Capture the cell that displays the provided text and extract its [x, y] central coordinate. 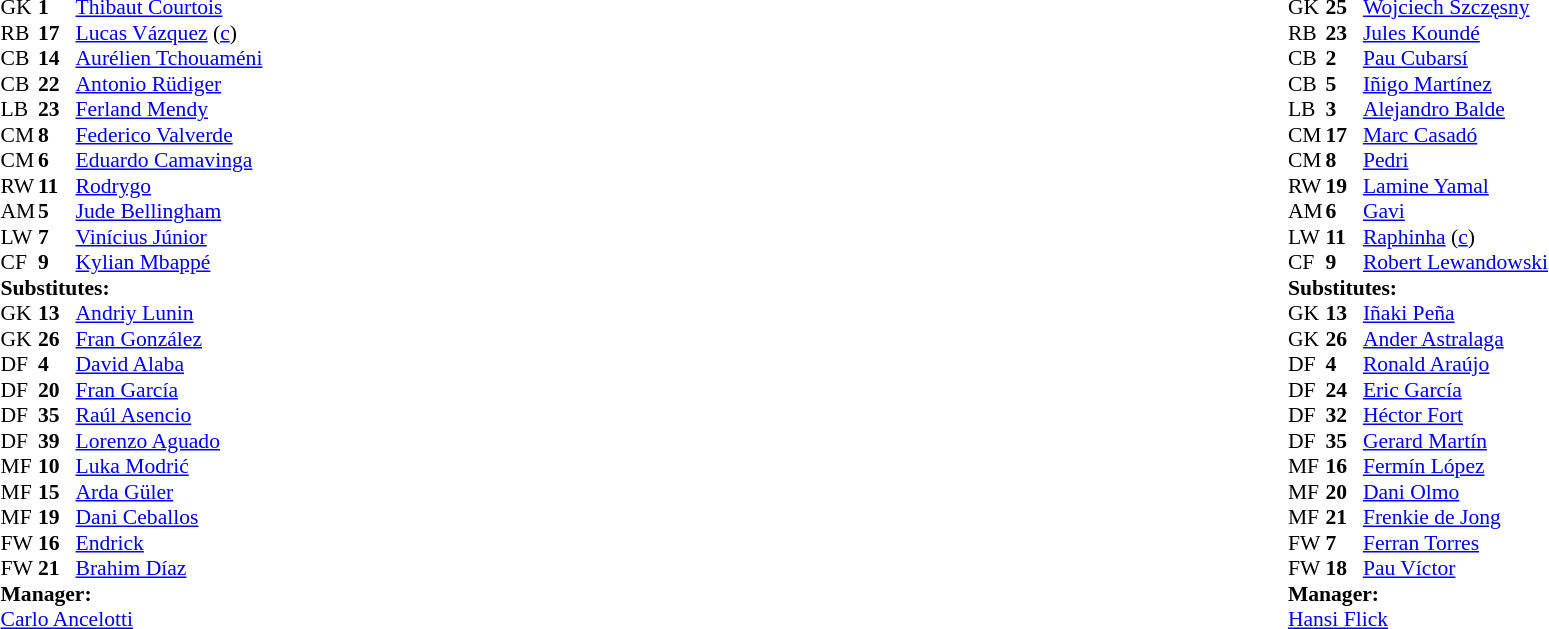
Arda Güler [170, 492]
Rodrygo [170, 186]
Fran García [170, 390]
3 [1344, 109]
Dani Ceballos [170, 517]
14 [57, 59]
Ander Astralaga [1456, 339]
Gerard Martín [1456, 441]
Raúl Asencio [170, 415]
Lorenzo Aguado [170, 441]
Jude Bellingham [170, 211]
Federico Valverde [170, 135]
Ferland Mendy [170, 109]
Lamine Yamal [1456, 186]
24 [1344, 390]
Andriy Lunin [170, 313]
Eduardo Camavinga [170, 161]
Pau Víctor [1456, 569]
Fran González [170, 339]
Ronald Araújo [1456, 365]
39 [57, 441]
22 [57, 84]
32 [1344, 415]
Iñaki Peña [1456, 313]
Brahim Díaz [170, 569]
Eric García [1456, 390]
Antonio Rüdiger [170, 84]
Marc Casadó [1456, 135]
2 [1344, 59]
Kylian Mbappé [170, 263]
Dani Olmo [1456, 492]
Raphinha (c) [1456, 237]
Fermín López [1456, 467]
Frenkie de Jong [1456, 517]
David Alaba [170, 365]
Aurélien Tchouaméni [170, 59]
Gavi [1456, 211]
Pedri [1456, 161]
Vinícius Júnior [170, 237]
Héctor Fort [1456, 415]
Iñigo Martínez [1456, 84]
10 [57, 467]
Jules Koundé [1456, 33]
Robert Lewandowski [1456, 263]
Ferran Torres [1456, 543]
Endrick [170, 543]
Lucas Vázquez (c) [170, 33]
Luka Modrić [170, 467]
Pau Cubarsí [1456, 59]
Alejandro Balde [1456, 109]
18 [1344, 569]
15 [57, 492]
